For the text-containing cell, return its midpoint in (x, y) coordinate format. 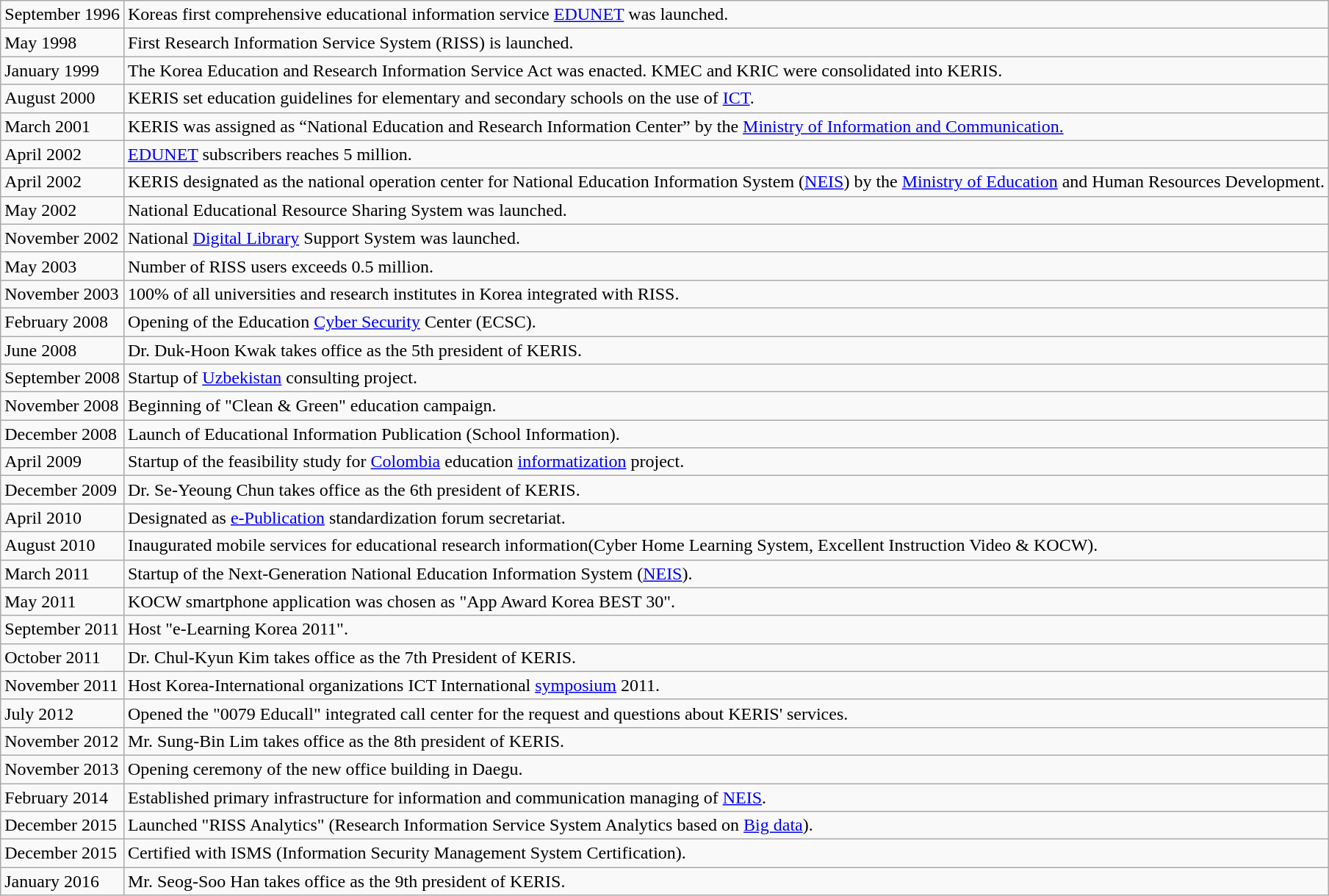
November 2002 (62, 238)
February 2014 (62, 797)
August 2010 (62, 546)
Startup of the feasibility study for Colombia education informatization project. (726, 462)
Startup of the Next-Generation National Education Information System (NEIS). (726, 574)
July 2012 (62, 713)
Opening of the Education Cyber Security Center (ECSC). (726, 322)
May 2003 (62, 266)
Beginning of "Clean & Green" education campaign. (726, 406)
November 2012 (62, 741)
Dr. Chul-Kyun Kim takes office as the 7th President of KERIS. (726, 657)
February 2008 (62, 322)
National Educational Resource Sharing System was launched. (726, 210)
Launch of Educational Information Publication (School Information). (726, 434)
Dr. Se-Yeoung Chun takes office as the 6th president of KERIS. (726, 490)
May 2011 (62, 601)
Inaugurated mobile services for educational research information(Cyber Home Learning System, Excellent Instruction Video & KOCW). (726, 546)
Startup of Uzbekistan consulting project. (726, 378)
Opening ceremony of the new office building in Daegu. (726, 769)
December 2008 (62, 434)
March 2001 (62, 126)
Host "e-Learning Korea 2011". (726, 629)
September 2008 (62, 378)
November 2003 (62, 294)
Designated as e-Publication standardization forum secretariat. (726, 518)
January 2016 (62, 881)
KOCW smartphone application was chosen as "App Award Korea BEST 30". (726, 601)
April 2010 (62, 518)
100% of all universities and research institutes in Korea integrated with RISS. (726, 294)
November 2008 (62, 406)
Certified with ISMS (Information Security Management System Certification). (726, 853)
Host Korea-International organizations ICT International symposium 2011. (726, 685)
October 2011 (62, 657)
The Korea Education and Research Information Service Act was enacted. KMEC and KRIC were consolidated into KERIS. (726, 71)
Mr. Seog-Soo Han takes office as the 9th president of KERIS. (726, 881)
December 2009 (62, 490)
Koreas first comprehensive educational information service EDUNET was launched. (726, 15)
January 1999 (62, 71)
September 2011 (62, 629)
Established primary infrastructure for information and communication managing of NEIS. (726, 797)
First Research Information Service System (RISS) is launched. (726, 43)
May 2002 (62, 210)
National Digital Library Support System was launched. (726, 238)
Dr. Duk-Hoon Kwak takes office as the 5th president of KERIS. (726, 350)
EDUNET subscribers reaches 5 million. (726, 154)
KERIS set education guidelines for elementary and secondary schools on the use of ICT. (726, 98)
March 2011 (62, 574)
April 2009 (62, 462)
November 2011 (62, 685)
May 1998 (62, 43)
June 2008 (62, 350)
Mr. Sung-Bin Lim takes office as the 8th president of KERIS. (726, 741)
September 1996 (62, 15)
Opened the "0079 Educall" integrated call center for the request and questions about KERIS' services. (726, 713)
KERIS was assigned as “National Education and Research Information Center” by the Ministry of Information and Communication. (726, 126)
Number of RISS users exceeds 0.5 million. (726, 266)
November 2013 (62, 769)
August 2000 (62, 98)
Launched "RISS Analytics" (Research Information Service System Analytics based on Big data). (726, 825)
